Locate the cell with the specified text and output its (x, y) center coordinate. 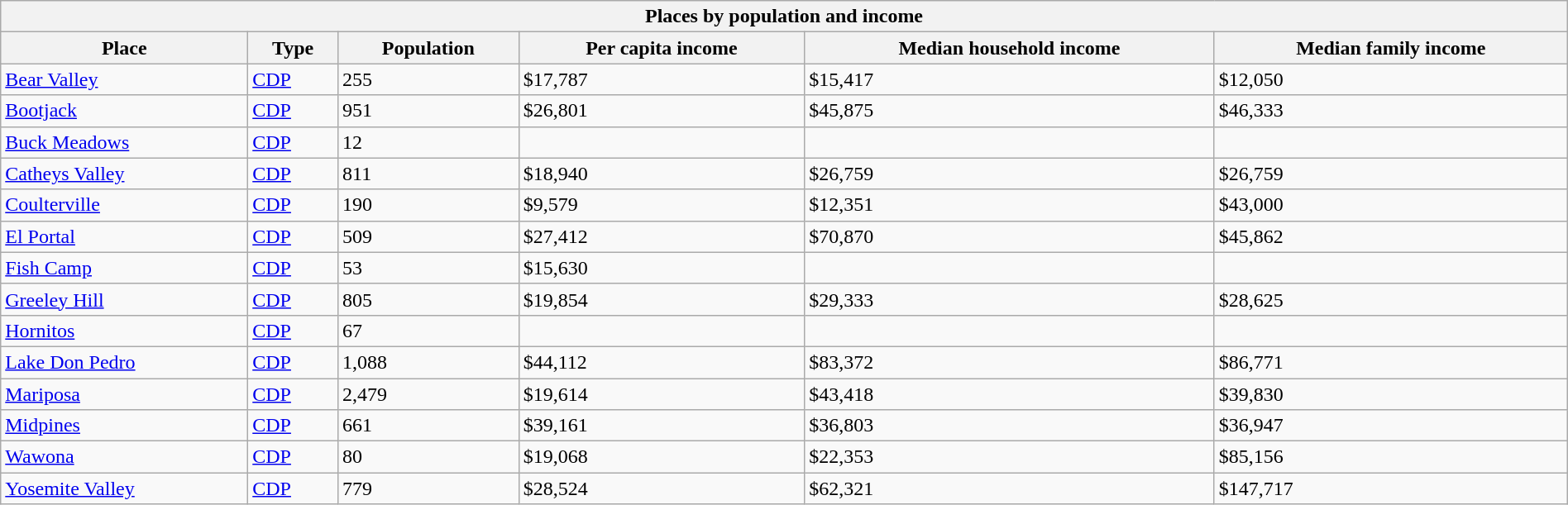
$19,854 (662, 299)
$12,050 (1391, 79)
Fish Camp (124, 268)
$19,614 (662, 394)
$36,803 (1010, 426)
$28,524 (662, 488)
509 (428, 236)
661 (428, 426)
779 (428, 488)
$45,875 (1010, 111)
$27,412 (662, 236)
$86,771 (1391, 362)
$29,333 (1010, 299)
$39,161 (662, 426)
$70,870 (1010, 236)
67 (428, 331)
951 (428, 111)
El Portal (124, 236)
Population (428, 48)
$83,372 (1010, 362)
Median household income (1010, 48)
$45,862 (1391, 236)
$15,417 (1010, 79)
Bootjack (124, 111)
Place (124, 48)
$12,351 (1010, 205)
12 (428, 142)
$26,801 (662, 111)
Lake Don Pedro (124, 362)
190 (428, 205)
1,088 (428, 362)
811 (428, 174)
$46,333 (1391, 111)
Greeley Hill (124, 299)
2,479 (428, 394)
$22,353 (1010, 457)
$62,321 (1010, 488)
Coulterville (124, 205)
$19,068 (662, 457)
$39,830 (1391, 394)
$43,418 (1010, 394)
$85,156 (1391, 457)
Yosemite Valley (124, 488)
Mariposa (124, 394)
805 (428, 299)
255 (428, 79)
$18,940 (662, 174)
Catheys Valley (124, 174)
$43,000 (1391, 205)
Buck Meadows (124, 142)
80 (428, 457)
53 (428, 268)
Type (293, 48)
Wawona (124, 457)
Midpines (124, 426)
$15,630 (662, 268)
$17,787 (662, 79)
Hornitos (124, 331)
Bear Valley (124, 79)
$44,112 (662, 362)
$9,579 (662, 205)
Per capita income (662, 48)
$28,625 (1391, 299)
Places by population and income (784, 17)
$36,947 (1391, 426)
Median family income (1391, 48)
$147,717 (1391, 488)
